Detect which cell encompasses the target text, then output its (X, Y) center coordinate. 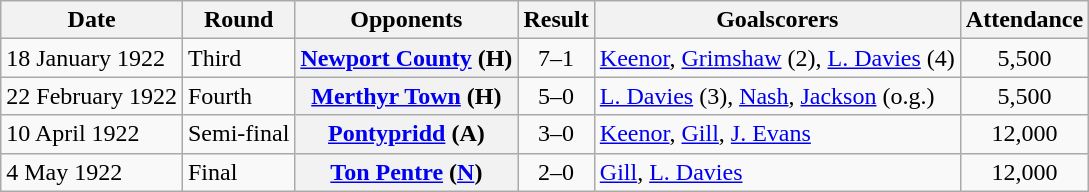
Opponents (406, 20)
Third (238, 58)
Fourth (238, 96)
Keenor, Grimshaw (2), L. Davies (4) (777, 58)
4 May 1922 (92, 172)
5–0 (556, 96)
Date (92, 20)
Round (238, 20)
L. Davies (3), Nash, Jackson (o.g.) (777, 96)
Goalscorers (777, 20)
Gill, L. Davies (777, 172)
18 January 1922 (92, 58)
Newport County (H) (406, 58)
22 February 1922 (92, 96)
Pontypridd (A) (406, 134)
7–1 (556, 58)
Final (238, 172)
2–0 (556, 172)
Semi-final (238, 134)
Attendance (1024, 20)
Merthyr Town (H) (406, 96)
Keenor, Gill, J. Evans (777, 134)
3–0 (556, 134)
Result (556, 20)
Ton Pentre (N) (406, 172)
10 April 1922 (92, 134)
